For the text-containing cell, return its midpoint in (X, Y) coordinate format. 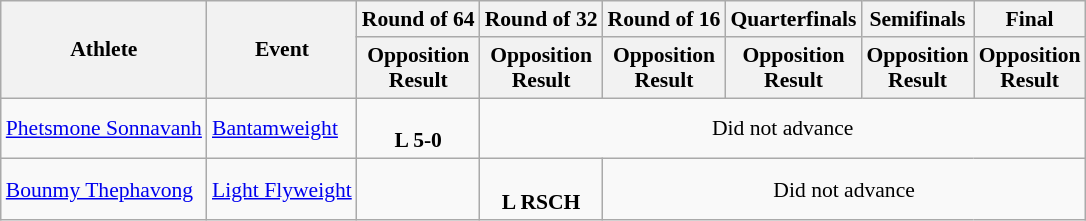
L 5-0 (418, 128)
Bounmy Thephavong (104, 190)
L RSCH (542, 190)
Semifinals (917, 19)
Quarterfinals (793, 19)
Light Flyweight (282, 190)
Final (1030, 19)
Phetsmone Sonnavanh (104, 128)
Round of 16 (664, 19)
Round of 64 (418, 19)
Round of 32 (542, 19)
Bantamweight (282, 128)
Event (282, 50)
Athlete (104, 50)
